Extract the [x, y] coordinate from the center of the cell holding the provided text.  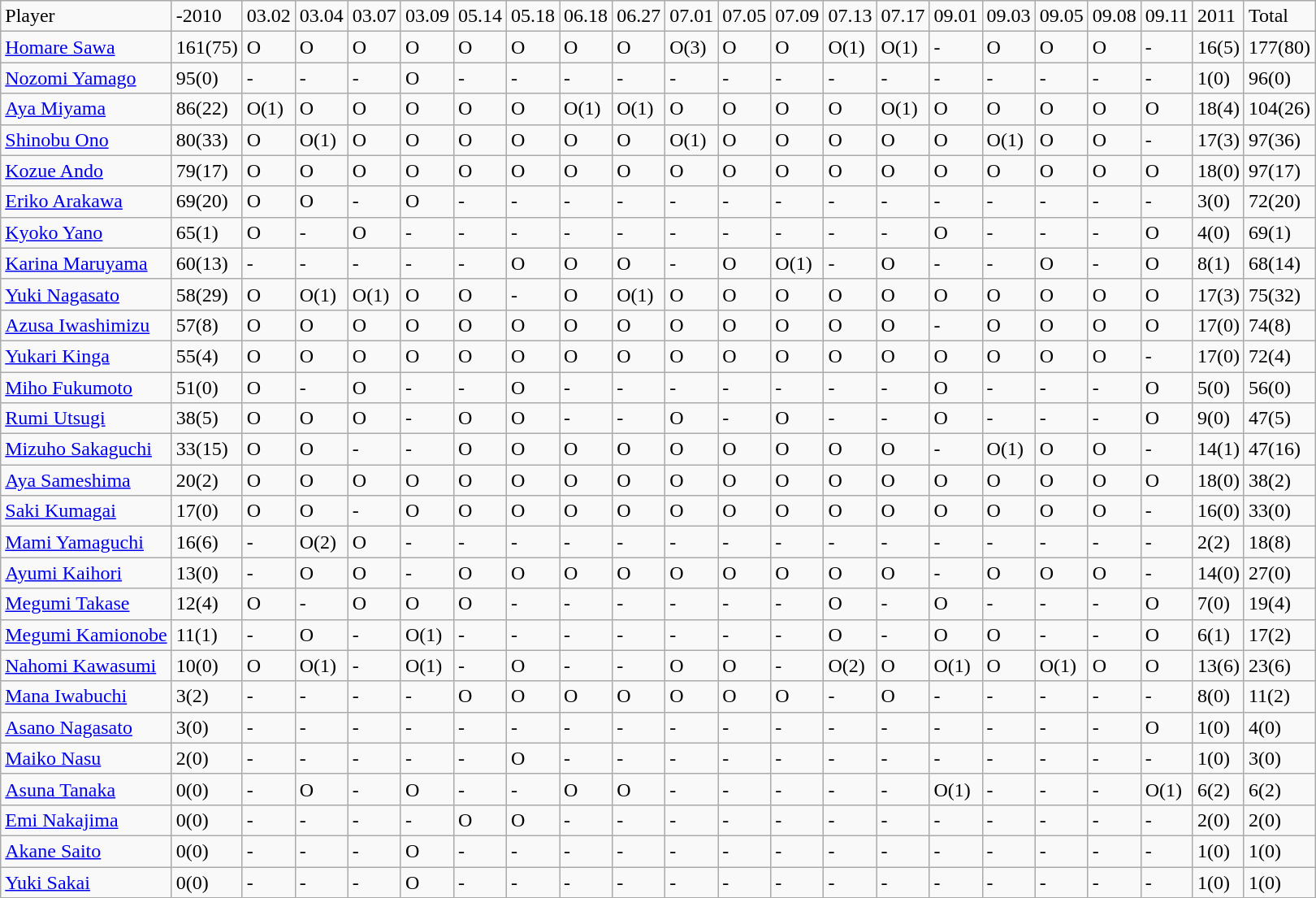
Emi Nakajima [86, 820]
Megumi Kamionobe [86, 635]
38(5) [206, 419]
72(20) [1279, 202]
19(4) [1279, 604]
95(0) [206, 78]
16(0) [1219, 511]
Yukari Kinga [86, 356]
23(6) [1279, 666]
2011 [1219, 16]
56(0) [1279, 388]
Rumi Utsugi [86, 419]
03.09 [427, 16]
97(36) [1279, 140]
3(2) [206, 696]
38(2) [1279, 480]
Kozue Ando [86, 171]
14(0) [1219, 573]
Yuki Nagasato [86, 294]
03.02 [268, 16]
Mami Yamaguchi [86, 542]
16(5) [1219, 47]
Megumi Takase [86, 604]
07.17 [903, 16]
65(1) [206, 232]
55(4) [206, 356]
Player [86, 16]
18(8) [1279, 542]
Asuna Tanaka [86, 789]
2(2) [1219, 542]
11(2) [1279, 696]
07.13 [850, 16]
05.18 [533, 16]
17(2) [1279, 635]
72(4) [1279, 356]
18(4) [1219, 109]
Miho Fukumoto [86, 388]
Saki Kumagai [86, 511]
Shinobu Ono [86, 140]
47(5) [1279, 419]
-2010 [206, 16]
96(0) [1279, 78]
06.18 [587, 16]
60(13) [206, 263]
8(0) [1219, 696]
07.05 [744, 16]
11(1) [206, 635]
09.05 [1061, 16]
05.14 [479, 16]
03.04 [322, 16]
8(1) [1219, 263]
Homare Sawa [86, 47]
10(0) [206, 666]
80(33) [206, 140]
86(22) [206, 109]
97(17) [1279, 171]
Nozomi Yamago [86, 78]
5(0) [1219, 388]
O(3) [692, 47]
Mizuho Sakaguchi [86, 449]
Nahomi Kawasumi [86, 666]
74(8) [1279, 325]
6(1) [1219, 635]
13(0) [206, 573]
07.01 [692, 16]
47(16) [1279, 449]
33(15) [206, 449]
Maiko Nasu [86, 758]
09.03 [1009, 16]
Aya Miyama [86, 109]
03.07 [374, 16]
69(20) [206, 202]
Azusa Iwashimizu [86, 325]
51(0) [206, 388]
69(1) [1279, 232]
16(6) [206, 542]
75(32) [1279, 294]
9(0) [1219, 419]
09.08 [1115, 16]
33(0) [1279, 511]
Kyoko Yano [86, 232]
7(0) [1219, 604]
Total [1279, 16]
Karina Maruyama [86, 263]
13(6) [1219, 666]
Aya Sameshima [86, 480]
Asano Nagasato [86, 727]
177(80) [1279, 47]
58(29) [206, 294]
Eriko Arakawa [86, 202]
Yuki Sakai [86, 882]
Ayumi Kaihori [86, 573]
06.27 [639, 16]
104(26) [1279, 109]
12(4) [206, 604]
14(1) [1219, 449]
09.11 [1167, 16]
20(2) [206, 480]
09.01 [955, 16]
Akane Saito [86, 851]
07.09 [798, 16]
79(17) [206, 171]
161(75) [206, 47]
68(14) [1279, 263]
Mana Iwabuchi [86, 696]
27(0) [1279, 573]
57(8) [206, 325]
